Locate the cell with the specified text and output its (X, Y) center coordinate. 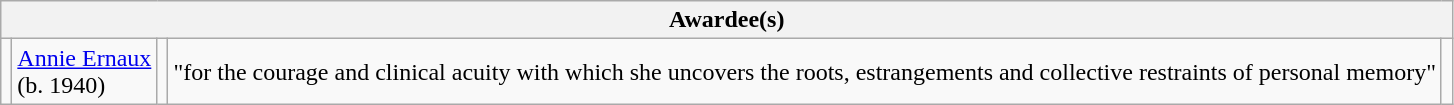
"for the courage and clinical acuity with which she uncovers the roots, estrangements and collective restraints of personal memory" (805, 72)
Awardee(s) (727, 20)
Annie Ernaux(b. 1940) (84, 72)
